Return the [x, y] coordinate for the center point of the cell that contains the specified text.  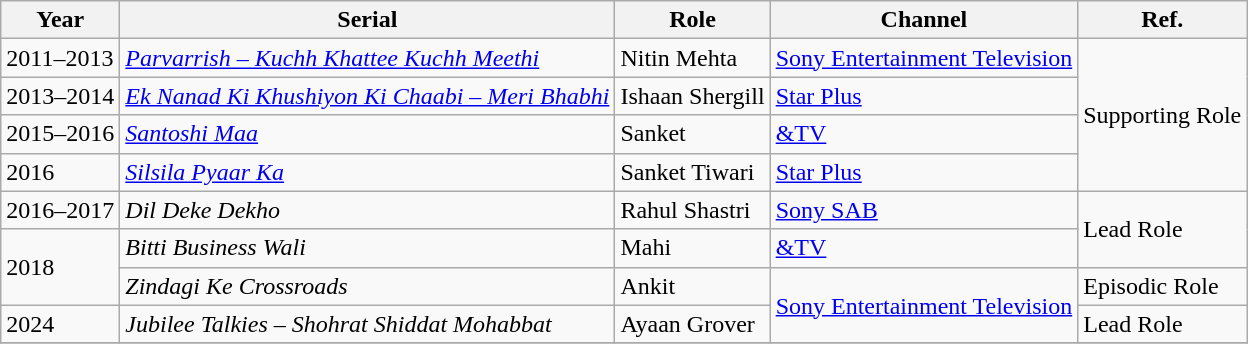
Parvarrish – Kuchh Khattee Kuchh Meethi [368, 58]
Channel [924, 20]
Sanket Tiwari [692, 172]
Dil Deke Dekho [368, 210]
Role [692, 20]
Santoshi Maa [368, 134]
2013–2014 [60, 96]
2018 [60, 267]
Mahi [692, 248]
Ref. [1162, 20]
Jubilee Talkies – Shohrat Shiddat Mohabbat [368, 324]
Sanket [692, 134]
2024 [60, 324]
Serial [368, 20]
Ayaan Grover [692, 324]
Silsila Pyaar Ka [368, 172]
Zindagi Ke Crossroads [368, 286]
2011–2013 [60, 58]
Ishaan Shergill [692, 96]
2016–2017 [60, 210]
2015–2016 [60, 134]
Episodic Role [1162, 286]
Ankit [692, 286]
Year [60, 20]
Rahul Shastri [692, 210]
Ek Nanad Ki Khushiyon Ki Chaabi – Meri Bhabhi [368, 96]
2016 [60, 172]
Bitti Business Wali [368, 248]
Sony SAB [924, 210]
Supporting Role [1162, 115]
Nitin Mehta [692, 58]
